From the cell containing the given text, extract its center point as (x, y) coordinate. 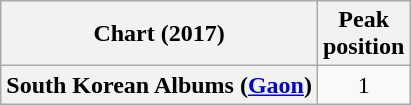
1 (363, 85)
Chart (2017) (160, 34)
Peak position (363, 34)
South Korean Albums (Gaon) (160, 85)
